Find where the given text appears and provide that cell's center as [x, y] coordinate. 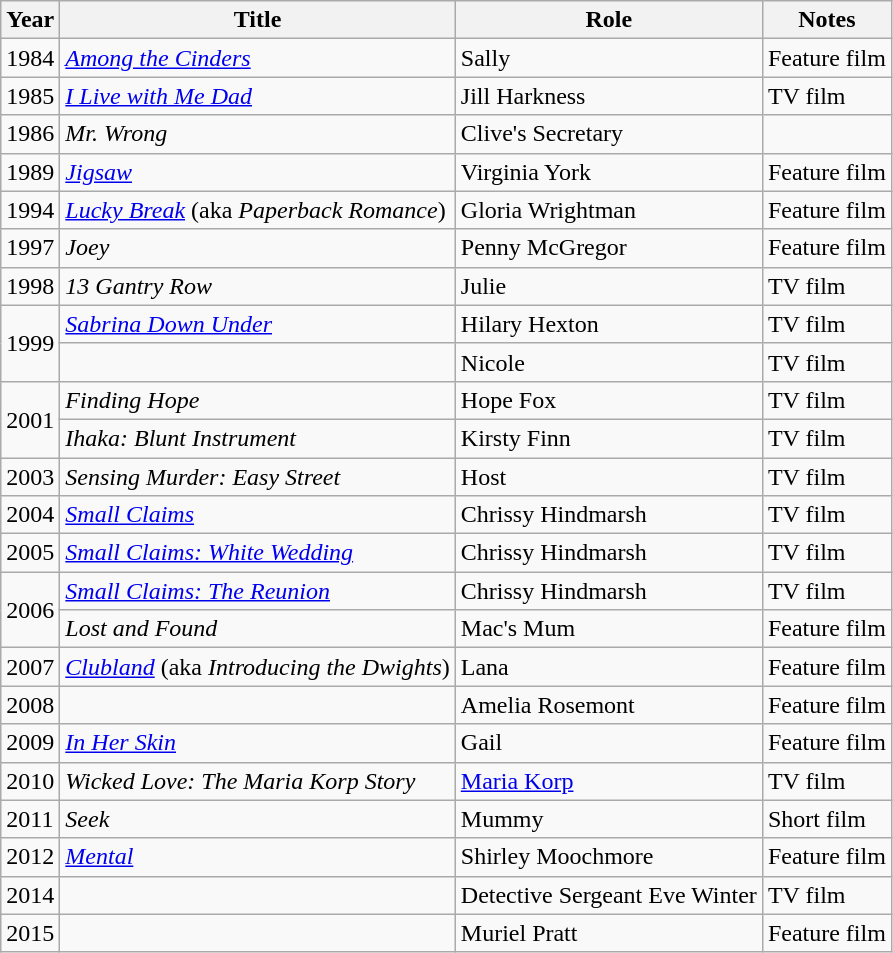
2015 [30, 933]
Kirsty Finn [608, 438]
Hope Fox [608, 400]
2011 [30, 819]
Jill Harkness [608, 96]
1999 [30, 343]
2008 [30, 705]
Lucky Break (aka Paperback Romance) [258, 210]
Jigsaw [258, 172]
Sensing Murder: Easy Street [258, 477]
Small Claims [258, 515]
2003 [30, 477]
I Live with Me Dad [258, 96]
Host [608, 477]
13 Gantry Row [258, 286]
Detective Sergeant Eve Winter [608, 895]
2010 [30, 781]
Sally [608, 58]
Clive's Secretary [608, 134]
1994 [30, 210]
Seek [258, 819]
Maria Korp [608, 781]
Finding Hope [258, 400]
2009 [30, 743]
Lost and Found [258, 629]
2006 [30, 610]
Short film [826, 819]
Small Claims: White Wedding [258, 553]
Hilary Hexton [608, 324]
Sabrina Down Under [258, 324]
Wicked Love: The Maria Korp Story [258, 781]
2012 [30, 857]
Clubland (aka Introducing the Dwights) [258, 667]
Among the Cinders [258, 58]
Notes [826, 20]
Gloria Wrightman [608, 210]
Penny McGregor [608, 248]
1984 [30, 58]
2014 [30, 895]
1989 [30, 172]
1997 [30, 248]
Virginia York [608, 172]
Title [258, 20]
Amelia Rosemont [608, 705]
Year [30, 20]
2007 [30, 667]
2004 [30, 515]
Mummy [608, 819]
Mental [258, 857]
In Her Skin [258, 743]
Role [608, 20]
2005 [30, 553]
1985 [30, 96]
Mr. Wrong [258, 134]
Lana [608, 667]
Julie [608, 286]
Mac's Mum [608, 629]
1998 [30, 286]
Muriel Pratt [608, 933]
1986 [30, 134]
Small Claims: The Reunion [258, 591]
Ihaka: Blunt Instrument [258, 438]
Joey [258, 248]
Nicole [608, 362]
Gail [608, 743]
2001 [30, 419]
Shirley Moochmore [608, 857]
